Locate the cell with the specified text and output its [X, Y] center coordinate. 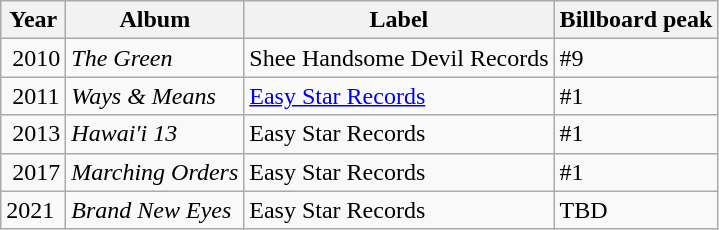
Year [34, 20]
2013 [34, 134]
2010 [34, 58]
Shee Handsome Devil Records [399, 58]
Label [399, 20]
Album [155, 20]
Marching Orders [155, 172]
Billboard peak [636, 20]
2017 [34, 172]
Ways & Means [155, 96]
The Green [155, 58]
2011 [34, 96]
Brand New Eyes [155, 210]
TBD [636, 210]
Hawai'i 13 [155, 134]
#9 [636, 58]
2021 [34, 210]
